Pinpoint the cell where the given text exists, returning its (x, y) midpoint coordinate. 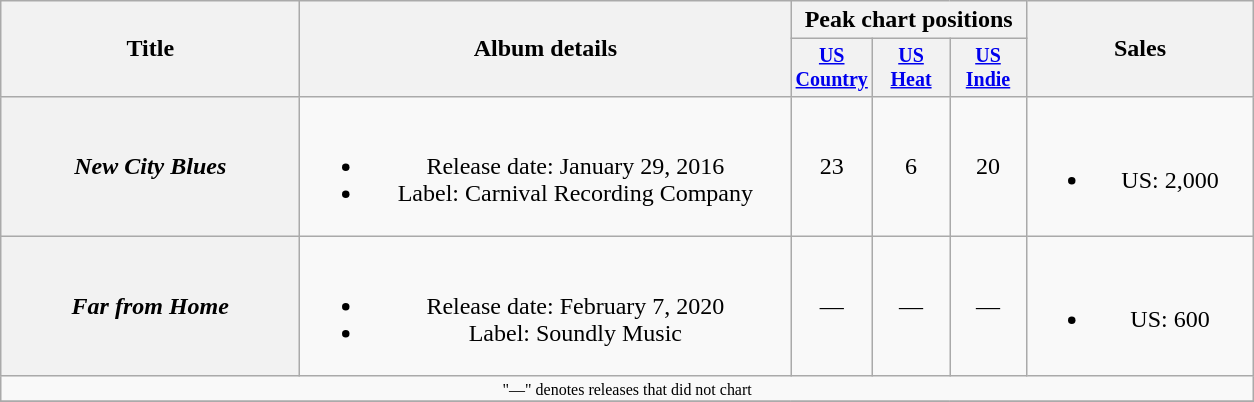
US Heat (912, 68)
"—" denotes releases that did not chart (628, 388)
Far from Home (150, 306)
US Indie (988, 68)
23 (832, 166)
Sales (1140, 49)
Release date: January 29, 2016Label: Carnival Recording Company (546, 166)
US: 600 (1140, 306)
US Country (832, 68)
Album details (546, 49)
Title (150, 49)
6 (912, 166)
Peak chart positions (909, 20)
US: 2,000 (1140, 166)
20 (988, 166)
New City Blues (150, 166)
Release date: February 7, 2020Label: Soundly Music (546, 306)
